Identify which cell holds the provided text, then report its [x, y] central coordinate. 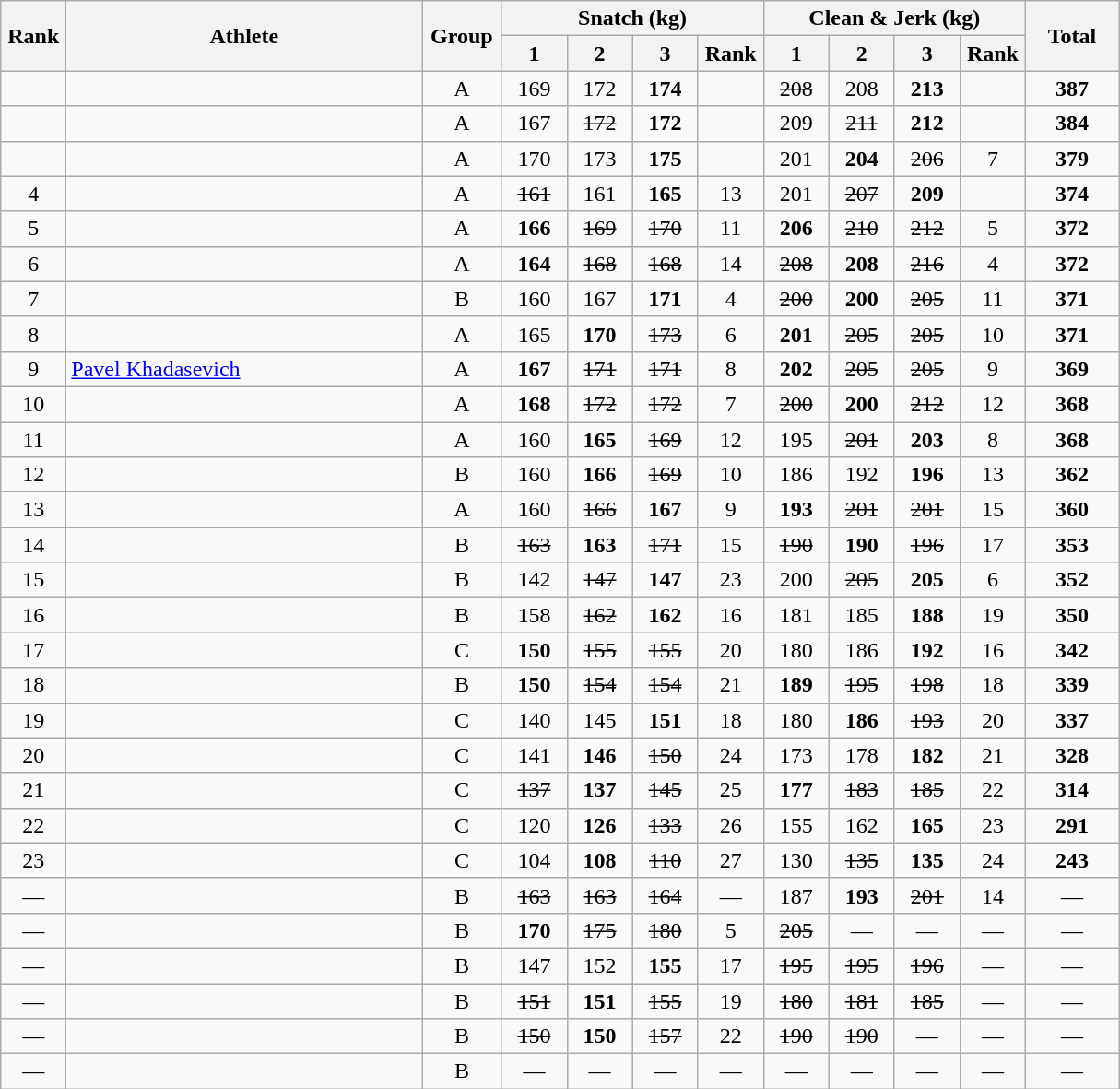
384 [1071, 124]
337 [1071, 720]
387 [1071, 89]
243 [1071, 860]
104 [535, 860]
187 [796, 895]
158 [535, 615]
374 [1071, 194]
25 [730, 790]
210 [861, 229]
178 [861, 755]
142 [535, 580]
Pavel Khadasevich [244, 369]
157 [666, 1036]
291 [1071, 825]
203 [927, 440]
360 [1071, 510]
Snatch (kg) [632, 18]
211 [861, 124]
216 [927, 264]
352 [1071, 580]
202 [796, 369]
Athlete [244, 36]
328 [1071, 755]
146 [599, 755]
174 [666, 89]
120 [535, 825]
189 [796, 685]
26 [730, 825]
130 [796, 860]
140 [535, 720]
350 [1071, 615]
198 [927, 685]
126 [599, 825]
177 [796, 790]
207 [861, 194]
141 [535, 755]
342 [1071, 650]
Total [1071, 36]
Clean & Jerk (kg) [894, 18]
110 [666, 860]
379 [1071, 159]
353 [1071, 545]
Group [462, 36]
339 [1071, 685]
188 [927, 615]
213 [927, 89]
152 [599, 965]
314 [1071, 790]
362 [1071, 475]
108 [599, 860]
183 [861, 790]
182 [927, 755]
204 [861, 159]
27 [730, 860]
133 [666, 825]
369 [1071, 369]
